Return (X, Y) of the center of cell containing provided text 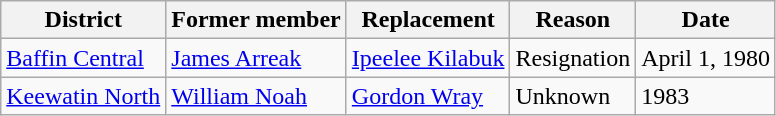
District (84, 20)
Baffin Central (84, 58)
James Arreak (256, 58)
Gordon Wray (428, 96)
William Noah (256, 96)
Resignation (573, 58)
Ipeelee Kilabuk (428, 58)
April 1, 1980 (706, 58)
Unknown (573, 96)
Keewatin North (84, 96)
Date (706, 20)
Replacement (428, 20)
Reason (573, 20)
Former member (256, 20)
1983 (706, 96)
